Find where the given text appears and provide that cell's center as (X, Y) coordinate. 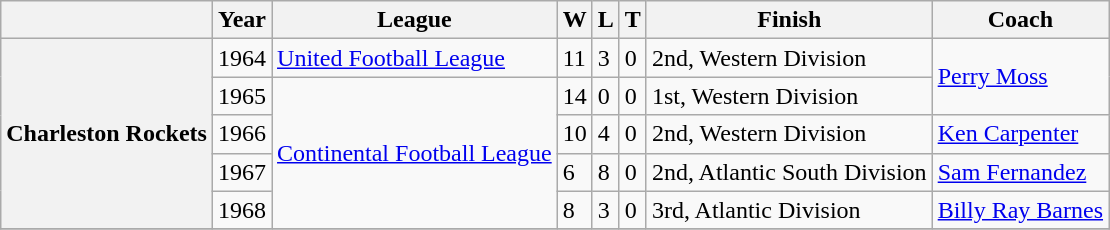
League (415, 20)
Perry Moss (1020, 77)
1964 (242, 58)
1967 (242, 172)
1965 (242, 96)
Charleston Rockets (107, 134)
11 (574, 58)
1968 (242, 210)
2nd, Atlantic South Division (789, 172)
Ken Carpenter (1020, 134)
Billy Ray Barnes (1020, 210)
1st, Western Division (789, 96)
3rd, Atlantic Division (789, 210)
T (632, 20)
L (606, 20)
Coach (1020, 20)
14 (574, 96)
4 (606, 134)
6 (574, 172)
W (574, 20)
Sam Fernandez (1020, 172)
United Football League (415, 58)
10 (574, 134)
Year (242, 20)
Continental Football League (415, 153)
1966 (242, 134)
Finish (789, 20)
